Scan for the cell matching the given text and deliver its (X, Y) coordinate at center. 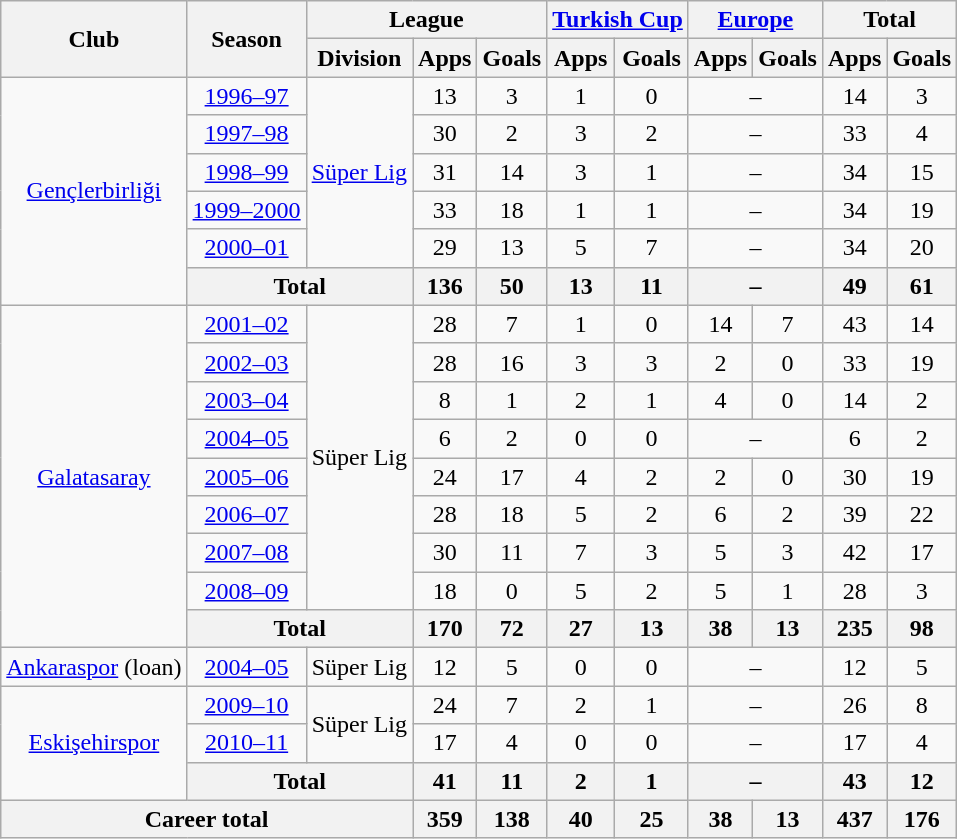
41 (445, 781)
2006–07 (246, 515)
2005–06 (246, 477)
50 (512, 286)
138 (512, 819)
176 (922, 819)
Eskişehirspor (94, 743)
Division (359, 58)
2000–01 (246, 248)
22 (922, 515)
31 (445, 172)
27 (581, 629)
16 (512, 362)
49 (854, 286)
Galatasaray (94, 476)
Europe (755, 20)
40 (581, 819)
98 (922, 629)
42 (854, 553)
2001–02 (246, 324)
39 (854, 515)
29 (445, 248)
20 (922, 248)
72 (512, 629)
25 (652, 819)
2010–11 (246, 743)
26 (854, 705)
Turkish Cup (618, 20)
2002–03 (246, 362)
2003–04 (246, 400)
Ankaraspor (loan) (94, 667)
Gençlerbirliği (94, 191)
Career total (207, 819)
2009–10 (246, 705)
61 (922, 286)
1999–2000 (246, 210)
League (426, 20)
437 (854, 819)
Season (246, 39)
Club (94, 39)
359 (445, 819)
1997–98 (246, 134)
2008–09 (246, 591)
1998–99 (246, 172)
15 (922, 172)
235 (854, 629)
2007–08 (246, 553)
170 (445, 629)
136 (445, 286)
1996–97 (246, 96)
